Detect which cell encompasses the target text, then output its (X, Y) center coordinate. 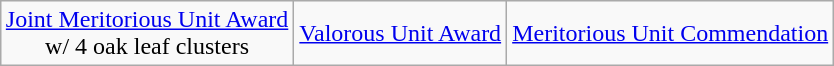
Valorous Unit Award (400, 34)
Joint Meritorious Unit Awardw/ 4 oak leaf clusters (147, 34)
Meritorious Unit Commendation (670, 34)
